Find where the given text appears and provide that cell's center as [X, Y] coordinate. 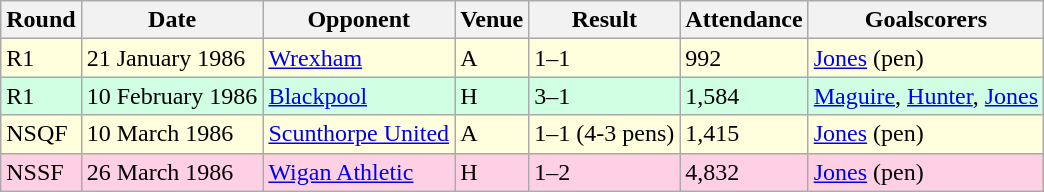
Attendance [744, 20]
4,832 [744, 172]
10 March 1986 [172, 134]
3–1 [604, 96]
Date [172, 20]
NSSF [41, 172]
Scunthorpe United [359, 134]
26 March 1986 [172, 172]
1–1 [604, 58]
10 February 1986 [172, 96]
1,584 [744, 96]
Wigan Athletic [359, 172]
992 [744, 58]
Round [41, 20]
1,415 [744, 134]
Venue [492, 20]
NSQF [41, 134]
21 January 1986 [172, 58]
Wrexham [359, 58]
Result [604, 20]
1–2 [604, 172]
Blackpool [359, 96]
Goalscorers [926, 20]
1–1 (4-3 pens) [604, 134]
Opponent [359, 20]
Maguire, Hunter, Jones [926, 96]
